Output the (X, Y) coordinate of the center of the cell containing the given text.  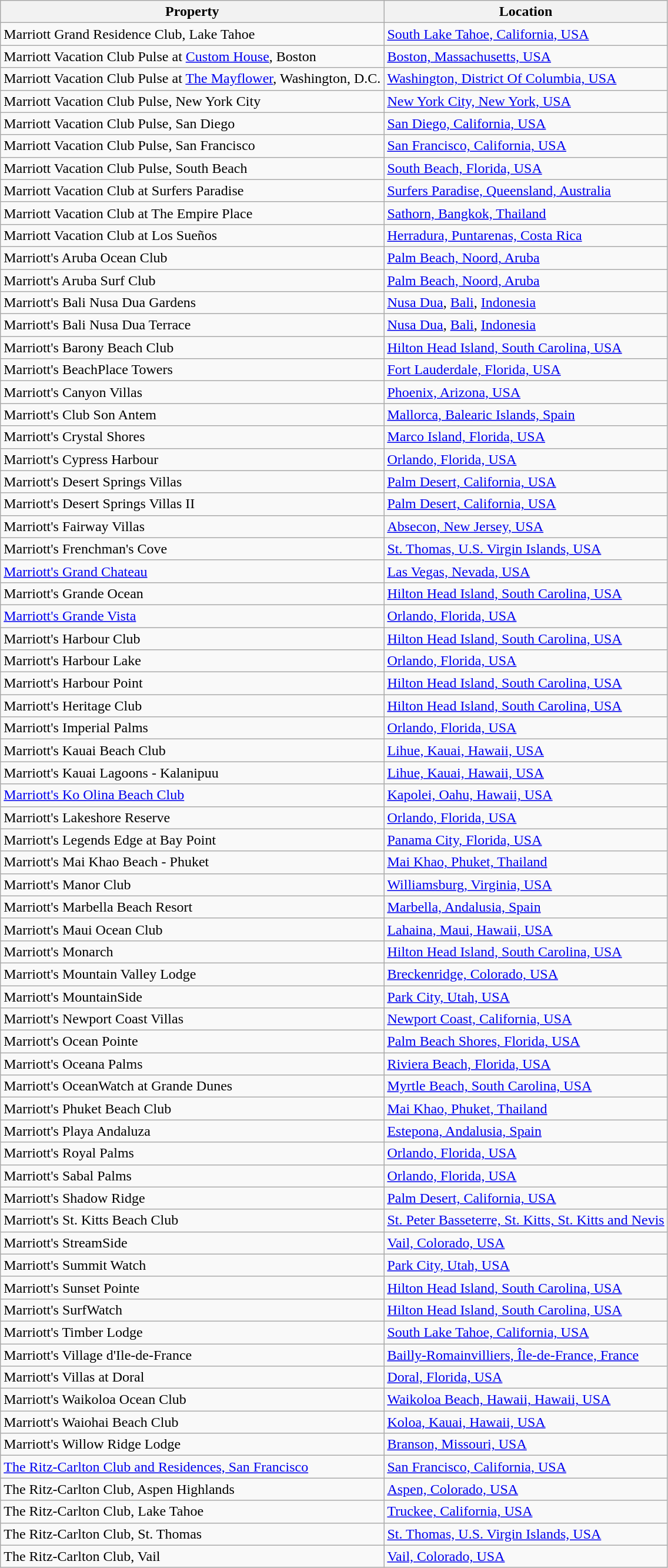
Marriott's Desert Springs Villas II (192, 504)
Absecon, New Jersey, USA (526, 526)
Marriott's Grand Chateau (192, 571)
Marriott Vacation Club Pulse, San Francisco (192, 146)
Marriott Vacation Club Pulse at The Mayflower, Washington, D.C. (192, 79)
Marriott's Harbour Lake (192, 661)
Bailly-Romainvilliers, Île-de-France, France (526, 1355)
Marriott Vacation Club at Surfers Paradise (192, 191)
Sathorn, Bangkok, Thailand (526, 213)
Marriott's Royal Palms (192, 1153)
Marriott's Aruba Surf Club (192, 281)
Marco Island, Florida, USA (526, 437)
Marriott's Bali Nusa Dua Gardens (192, 303)
Marriott's Sunset Pointe (192, 1287)
Marriott's Sabal Palms (192, 1176)
Marriott Grand Residence Club, Lake Tahoe (192, 34)
Marriott Vacation Club Pulse, South Beach (192, 168)
The Ritz-Carlton Club and Residences, San Francisco (192, 1467)
Marriott's Marbella Beach Resort (192, 907)
The Ritz-Carlton Club, St. Thomas (192, 1534)
Marriott's BeachPlace Towers (192, 370)
Marriott's Grande Ocean (192, 593)
Marriott's Monarch (192, 952)
Marriott's St. Kitts Beach Club (192, 1220)
Truckee, California, USA (526, 1512)
Aspen, Colorado, USA (526, 1489)
Las Vegas, Nevada, USA (526, 571)
Marriott's Canyon Villas (192, 392)
Doral, Florida, USA (526, 1377)
Marriott's Waiohai Beach Club (192, 1422)
Marriott's Summit Watch (192, 1265)
Marriott's Village d'Ile-de-France (192, 1355)
Marriott Vacation Club at The Empire Place (192, 213)
Marriott's Club Son Antem (192, 415)
Herradura, Puntarenas, Costa Rica (526, 235)
Marriott's Legends Edge at Bay Point (192, 840)
Washington, District Of Columbia, USA (526, 79)
Marriott's Maui Ocean Club (192, 929)
Marriott Vacation Club at Los Sueños (192, 235)
Marriott's Ocean Pointe (192, 1042)
Location (526, 12)
Branson, Missouri, USA (526, 1444)
Boston, Massachusetts, USA (526, 56)
Marriott's Harbour Club (192, 638)
Estepona, Andalusia, Spain (526, 1131)
New York City, New York, USA (526, 101)
Marriott's Manor Club (192, 885)
Panama City, Florida, USA (526, 840)
Newport Coast, California, USA (526, 1019)
The Ritz-Carlton Club, Lake Tahoe (192, 1512)
Marriott's Fairway Villas (192, 526)
Marriott's Phuket Beach Club (192, 1109)
Marriott's Cypress Harbour (192, 459)
Marriott Vacation Club Pulse, New York City (192, 101)
Marriott's Heritage Club (192, 706)
Fort Lauderdale, Florida, USA (526, 370)
Lahaina, Maui, Hawaii, USA (526, 929)
The Ritz-Carlton Club, Vail (192, 1556)
Marriott's Shadow Ridge (192, 1198)
Marriott's Kauai Lagoons - Kalanipuu (192, 773)
South Beach, Florida, USA (526, 168)
Marriott's Villas at Doral (192, 1377)
Mallorca, Balearic Islands, Spain (526, 415)
Marriott's SurfWatch (192, 1310)
Marriott's Lakeshore Reserve (192, 818)
Marriott's StreamSide (192, 1243)
Marriott's Crystal Shores (192, 437)
Marriott's Willow Ridge Lodge (192, 1444)
Williamsburg, Virginia, USA (526, 885)
Marriott's Desert Springs Villas (192, 482)
Koloa, Kauai, Hawaii, USA (526, 1422)
Marriott's Grande Vista (192, 616)
Marriott's Mountain Valley Lodge (192, 974)
Surfers Paradise, Queensland, Australia (526, 191)
Marbella, Andalusia, Spain (526, 907)
Marriott's Harbour Point (192, 683)
Myrtle Beach, South Carolina, USA (526, 1086)
Marriott's Newport Coast Villas (192, 1019)
Marriott's Barony Beach Club (192, 348)
Marriott's Bali Nusa Dua Terrace (192, 325)
Marriott Vacation Club Pulse at Custom House, Boston (192, 56)
Marriott's OceanWatch at Grande Dunes (192, 1086)
Marriott's Oceana Palms (192, 1064)
San Diego, California, USA (526, 124)
Marriott's MountainSide (192, 997)
Marriott's Aruba Ocean Club (192, 258)
Marriott's Waikoloa Ocean Club (192, 1400)
The Ritz-Carlton Club, Aspen Highlands (192, 1489)
Kapolei, Oahu, Hawaii, USA (526, 795)
Property (192, 12)
Marriott's Imperial Palms (192, 728)
Breckenridge, Colorado, USA (526, 974)
Marriott's Ko Olina Beach Club (192, 795)
Marriott's Frenchman's Cove (192, 549)
St. Peter Basseterre, St. Kitts, St. Kitts and Nevis (526, 1220)
Marriott Vacation Club Pulse, San Diego (192, 124)
Marriott's Playa Andaluza (192, 1131)
Marriott's Mai Khao Beach - Phuket (192, 862)
Phoenix, Arizona, USA (526, 392)
Waikoloa Beach, Hawaii, Hawaii, USA (526, 1400)
Marriott's Timber Lodge (192, 1332)
Palm Beach Shores, Florida, USA (526, 1042)
Marriott's Kauai Beach Club (192, 750)
Riviera Beach, Florida, USA (526, 1064)
